For the text-containing cell, return its midpoint in (x, y) coordinate format. 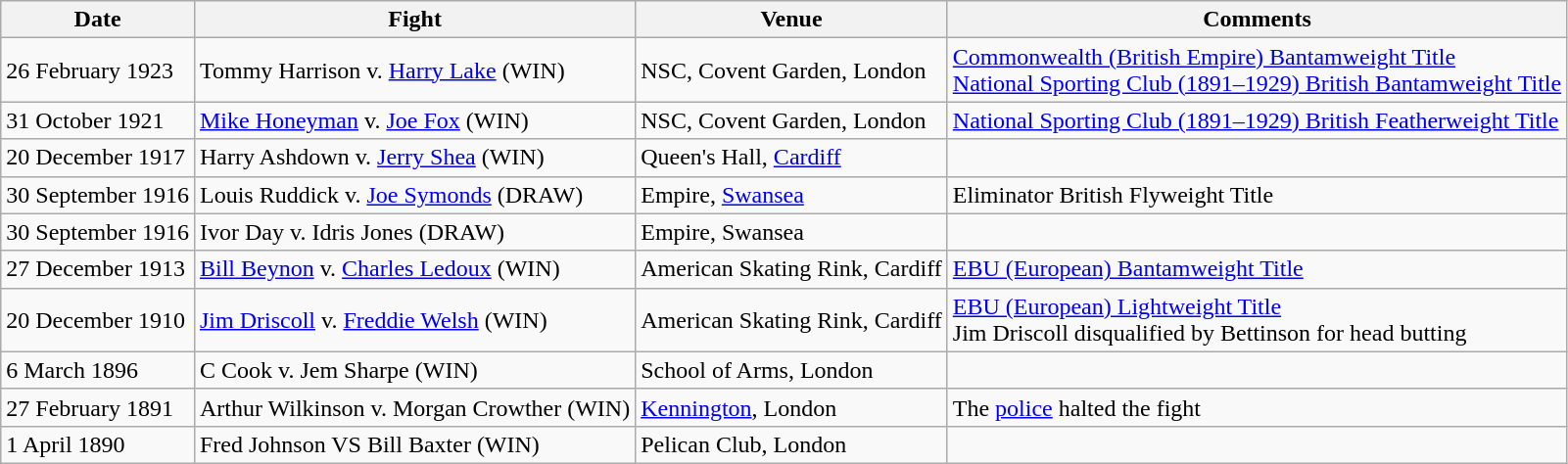
1 April 1890 (98, 444)
Commonwealth (British Empire) Bantamweight TitleNational Sporting Club (1891–1929) British Bantamweight Title (1257, 70)
27 February 1891 (98, 407)
School of Arms, London (791, 370)
26 February 1923 (98, 70)
EBU (European) Bantamweight Title (1257, 269)
Mike Honeyman v. Joe Fox (WIN) (414, 120)
Venue (791, 20)
20 December 1910 (98, 319)
The police halted the fight (1257, 407)
6 March 1896 (98, 370)
Harry Ashdown v. Jerry Shea (WIN) (414, 158)
Fred Johnson VS Bill Baxter (WIN) (414, 444)
Ivor Day v. Idris Jones (DRAW) (414, 232)
Queen's Hall, Cardiff (791, 158)
Jim Driscoll v. Freddie Welsh (WIN) (414, 319)
Arthur Wilkinson v. Morgan Crowther (WIN) (414, 407)
Fight (414, 20)
EBU (European) Lightweight TitleJim Driscoll disqualified by Bettinson for head butting (1257, 319)
National Sporting Club (1891–1929) British Featherweight Title (1257, 120)
C Cook v. Jem Sharpe (WIN) (414, 370)
Date (98, 20)
Comments (1257, 20)
Pelican Club, London (791, 444)
Bill Beynon v. Charles Ledoux (WIN) (414, 269)
Eliminator British Flyweight Title (1257, 195)
Kennington, London (791, 407)
Tommy Harrison v. Harry Lake (WIN) (414, 70)
Louis Ruddick v. Joe Symonds (DRAW) (414, 195)
20 December 1917 (98, 158)
31 October 1921 (98, 120)
27 December 1913 (98, 269)
